Capture the cell that displays the provided text and extract its (x, y) central coordinate. 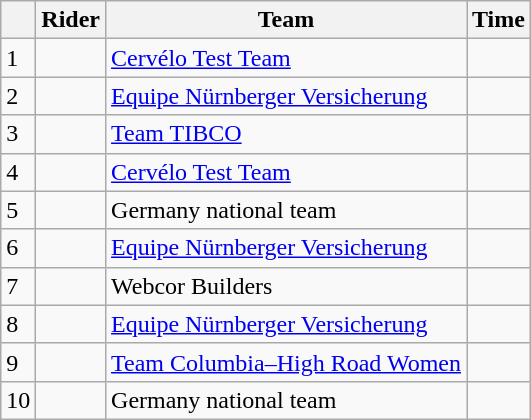
Rider (71, 20)
6 (18, 248)
Time (498, 20)
1 (18, 58)
4 (18, 172)
10 (18, 400)
5 (18, 210)
7 (18, 286)
Webcor Builders (286, 286)
9 (18, 362)
2 (18, 96)
8 (18, 324)
Team Columbia–High Road Women (286, 362)
Team TIBCO (286, 134)
3 (18, 134)
Team (286, 20)
